Return [X, Y] of the center of cell containing provided text 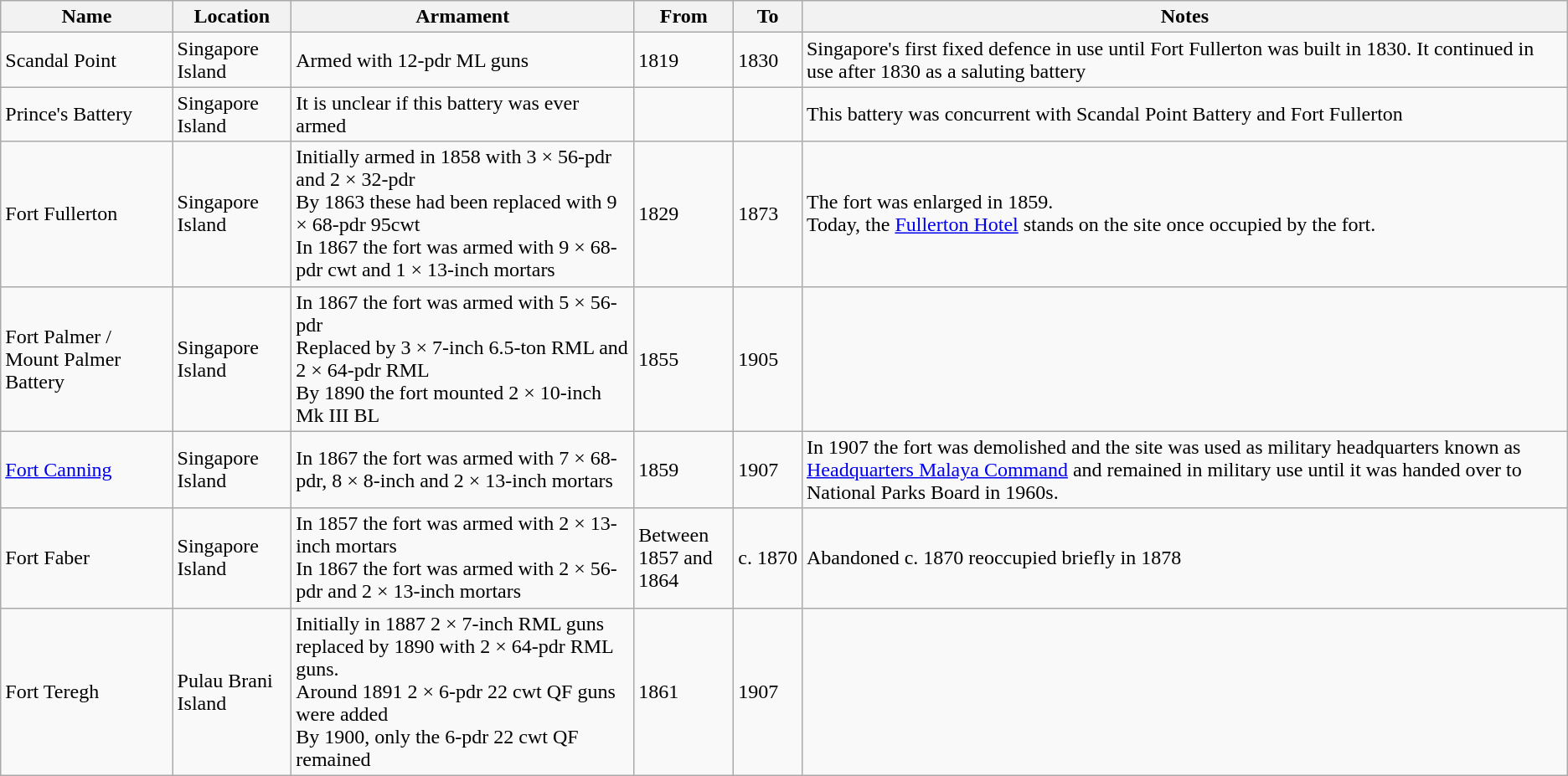
1873 [768, 214]
In 1867 the fort was armed with 7 × 68-pdr, 8 × 8-inch and 2 × 13-inch mortars [462, 470]
The fort was enlarged in 1859.Today, the Fullerton Hotel stands on the site once occupied by the fort. [1184, 214]
Prince's Battery [87, 114]
Abandoned c. 1870 reoccupied briefly in 1878 [1184, 558]
Fort Teregh [87, 691]
Fort Palmer / Mount Palmer Battery [87, 358]
Pulau Brani Island [232, 691]
1829 [683, 214]
To [768, 17]
From [683, 17]
Between1857 and 1864 [683, 558]
Location [232, 17]
Fort Fullerton [87, 214]
This battery was concurrent with Scandal Point Battery and Fort Fullerton [1184, 114]
Name [87, 17]
1905 [768, 358]
1830 [768, 60]
Notes [1184, 17]
Singapore's first fixed defence in use until Fort Fullerton was built in 1830. It continued in use after 1830 as a saluting battery [1184, 60]
Armed with 12-pdr ML guns [462, 60]
Fort Canning [87, 470]
In 1867 the fort was armed with 5 × 56-pdr Replaced by 3 × 7-inch 6.5-ton RML and 2 × 64-pdr RMLBy 1890 the fort mounted 2 × 10-inch Mk III BL [462, 358]
c. 1870 [768, 558]
1819 [683, 60]
1855 [683, 358]
Scandal Point [87, 60]
1861 [683, 691]
In 1857 the fort was armed with 2 × 13-inch mortarsIn 1867 the fort was armed with 2 × 56-pdr and 2 × 13-inch mortars [462, 558]
Armament [462, 17]
1859 [683, 470]
Fort Faber [87, 558]
It is unclear if this battery was ever armed [462, 114]
